Capture the cell that displays the provided text and extract its [x, y] central coordinate. 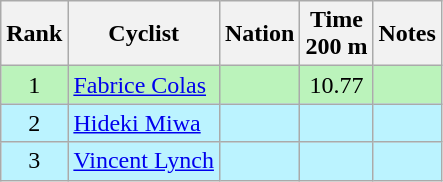
Fabrice Colas [144, 85]
Notes [407, 34]
3 [34, 161]
Cyclist [144, 34]
Vincent Lynch [144, 161]
Nation [259, 34]
Rank [34, 34]
Hideki Miwa [144, 123]
2 [34, 123]
1 [34, 85]
10.77 [336, 85]
Time200 m [336, 34]
